Capture the cell that displays the provided text and extract its [x, y] central coordinate. 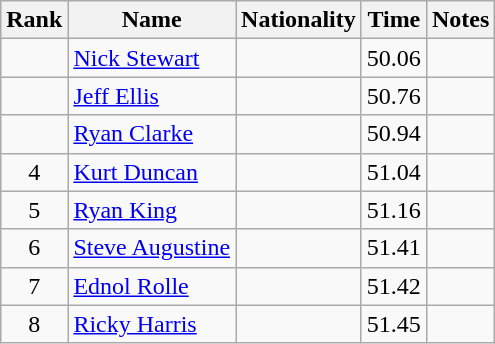
Time [394, 20]
Rank [34, 20]
Jeff Ellis [152, 96]
Nick Stewart [152, 58]
Name [152, 20]
6 [34, 248]
51.16 [394, 210]
Ricky Harris [152, 324]
Ryan King [152, 210]
Nationality [299, 20]
51.45 [394, 324]
51.41 [394, 248]
8 [34, 324]
51.42 [394, 286]
Notes [460, 20]
7 [34, 286]
4 [34, 172]
Kurt Duncan [152, 172]
Ryan Clarke [152, 134]
51.04 [394, 172]
50.94 [394, 134]
Steve Augustine [152, 248]
50.06 [394, 58]
5 [34, 210]
50.76 [394, 96]
Ednol Rolle [152, 286]
